Extract the [x, y] coordinate from the center of the cell holding the provided text.  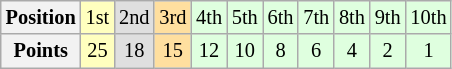
3rd [172, 17]
1st [98, 17]
10th [429, 17]
5th [245, 17]
8th [352, 17]
6 [316, 51]
6th [281, 17]
7th [316, 17]
10 [245, 51]
8 [281, 51]
1 [429, 51]
25 [98, 51]
2 [388, 51]
15 [172, 51]
4 [352, 51]
9th [388, 17]
Position [41, 17]
18 [134, 51]
4th [209, 17]
12 [209, 51]
2nd [134, 17]
Points [41, 51]
